Determine the (x, y) coordinate at the center of the cell enclosing the given text.  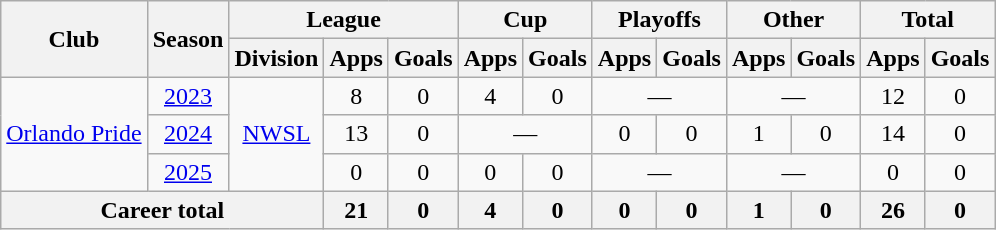
13 (356, 134)
Club (74, 39)
21 (356, 210)
8 (356, 96)
Season (188, 39)
League (344, 20)
Career total (162, 210)
12 (893, 96)
NWSL (276, 134)
2024 (188, 134)
Orlando Pride (74, 134)
26 (893, 210)
Total (928, 20)
14 (893, 134)
Cup (525, 20)
2023 (188, 96)
Division (276, 58)
2025 (188, 172)
Other (793, 20)
Playoffs (659, 20)
